Return (X, Y) of the center of cell containing provided text 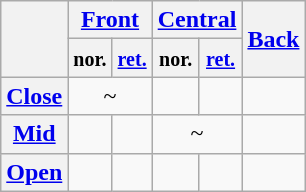
Mid (34, 134)
Back (274, 39)
Front (110, 20)
Close (34, 96)
Open (34, 172)
Central (197, 20)
